For the text-containing cell, return its midpoint in [X, Y] coordinate format. 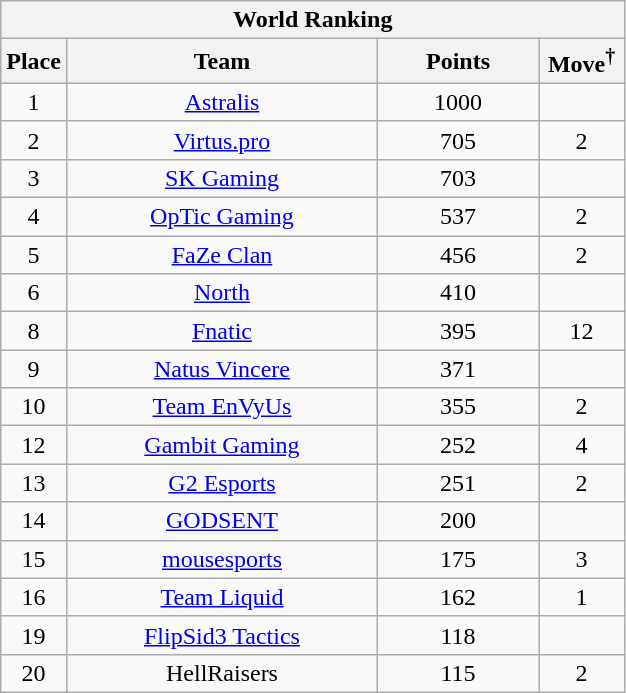
OpTic Gaming [222, 217]
Natus Vincere [222, 369]
GODSENT [222, 521]
8 [34, 331]
19 [34, 635]
251 [458, 483]
410 [458, 293]
6 [34, 293]
North [222, 293]
537 [458, 217]
5 [34, 255]
FaZe Clan [222, 255]
Astralis [222, 102]
162 [458, 597]
14 [34, 521]
Virtus.pro [222, 140]
1000 [458, 102]
10 [34, 407]
115 [458, 673]
FlipSid3 Tactics [222, 635]
Points [458, 62]
Gambit Gaming [222, 445]
Team Liquid [222, 597]
15 [34, 559]
HellRaisers [222, 673]
Team [222, 62]
395 [458, 331]
16 [34, 597]
20 [34, 673]
175 [458, 559]
252 [458, 445]
13 [34, 483]
9 [34, 369]
World Ranking [313, 20]
mousesports [222, 559]
371 [458, 369]
Fnatic [222, 331]
118 [458, 635]
456 [458, 255]
705 [458, 140]
Move† [582, 62]
Place [34, 62]
Team EnVyUs [222, 407]
SK Gaming [222, 178]
355 [458, 407]
G2 Esports [222, 483]
703 [458, 178]
200 [458, 521]
